Return (x, y) of the center of cell containing provided text 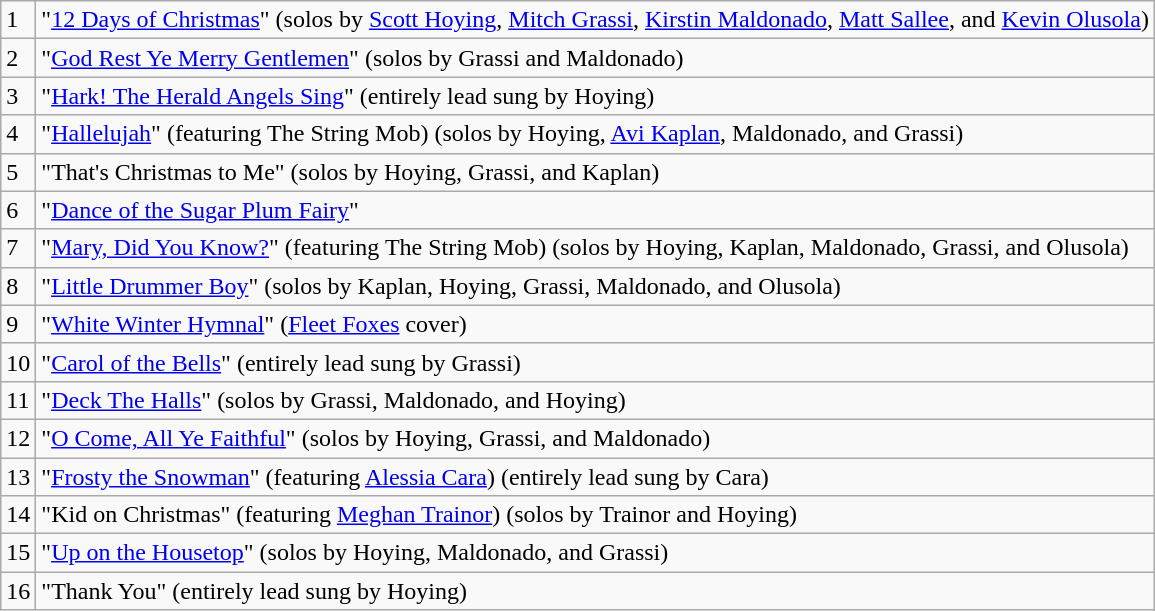
"White Winter Hymnal" (Fleet Foxes cover) (596, 324)
"Hallelujah" (featuring The String Mob) (solos by Hoying, Avi Kaplan, Maldonado, and Grassi) (596, 134)
9 (18, 324)
"Carol of the Bells" (entirely lead sung by Grassi) (596, 362)
"That's Christmas to Me" (solos by Hoying, Grassi, and Kaplan) (596, 172)
1 (18, 20)
"Frosty the Snowman" (featuring Alessia Cara) (entirely lead sung by Cara) (596, 477)
"O Come, All Ye Faithful" (solos by Hoying, Grassi, and Maldonado) (596, 438)
13 (18, 477)
14 (18, 515)
6 (18, 210)
16 (18, 591)
"12 Days of Christmas" (solos by Scott Hoying, Mitch Grassi, Kirstin Maldonado, Matt Sallee, and Kevin Olusola) (596, 20)
"Little Drummer Boy" (solos by Kaplan, Hoying, Grassi, Maldonado, and Olusola) (596, 286)
"Kid on Christmas" (featuring Meghan Trainor) (solos by Trainor and Hoying) (596, 515)
8 (18, 286)
4 (18, 134)
"Up on the Housetop" (solos by Hoying, Maldonado, and Grassi) (596, 553)
"Dance of the Sugar Plum Fairy" (596, 210)
2 (18, 58)
"Deck The Halls" (solos by Grassi, Maldonado, and Hoying) (596, 400)
"Mary, Did You Know?" (featuring The String Mob) (solos by Hoying, Kaplan, Maldonado, Grassi, and Olusola) (596, 248)
7 (18, 248)
10 (18, 362)
5 (18, 172)
"Thank You" (entirely lead sung by Hoying) (596, 591)
11 (18, 400)
15 (18, 553)
12 (18, 438)
"God Rest Ye Merry Gentlemen" (solos by Grassi and Maldonado) (596, 58)
"Hark! The Herald Angels Sing" (entirely lead sung by Hoying) (596, 96)
3 (18, 96)
